Capture the cell that displays the provided text and extract its (x, y) central coordinate. 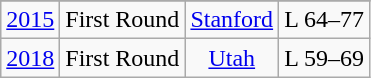
Stanford (232, 20)
L 64–77 (324, 20)
Utah (232, 58)
2015 (30, 20)
L 59–69 (324, 58)
2018 (30, 58)
